Search for the cell housing the specified text and yield its [X, Y] center coordinate. 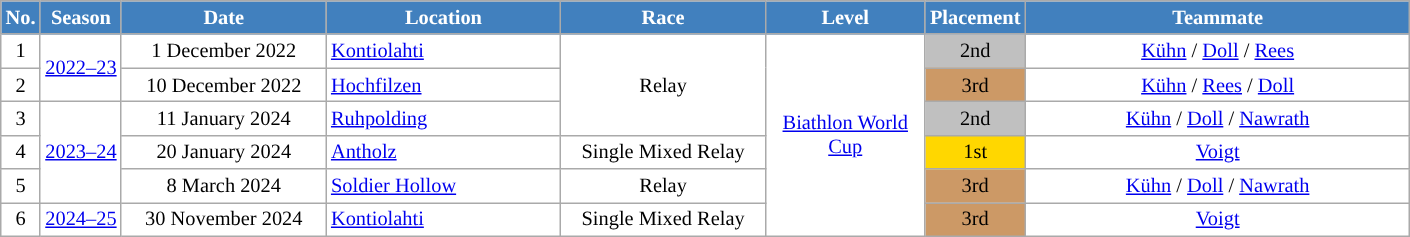
Level [845, 17]
Location [444, 17]
Placement [975, 17]
6 [21, 219]
10 December 2022 [224, 85]
11 January 2024 [224, 118]
2024–25 [80, 219]
1st [975, 152]
Hochfilzen [444, 85]
Soldier Hollow [444, 186]
No. [21, 17]
5 [21, 186]
2023–24 [80, 152]
2 [21, 85]
1 [21, 51]
Kühn / Rees / Doll [1218, 85]
Kühn / Doll / Rees [1218, 51]
Season [80, 17]
Date [224, 17]
Antholz [444, 152]
Teammate [1218, 17]
30 November 2024 [224, 219]
4 [21, 152]
2022–23 [80, 68]
Ruhpolding [444, 118]
8 March 2024 [224, 186]
Race [664, 17]
20 January 2024 [224, 152]
Biathlon World Cup [845, 135]
1 December 2022 [224, 51]
3 [21, 118]
